Detect which cell encompasses the target text, then output its [X, Y] center coordinate. 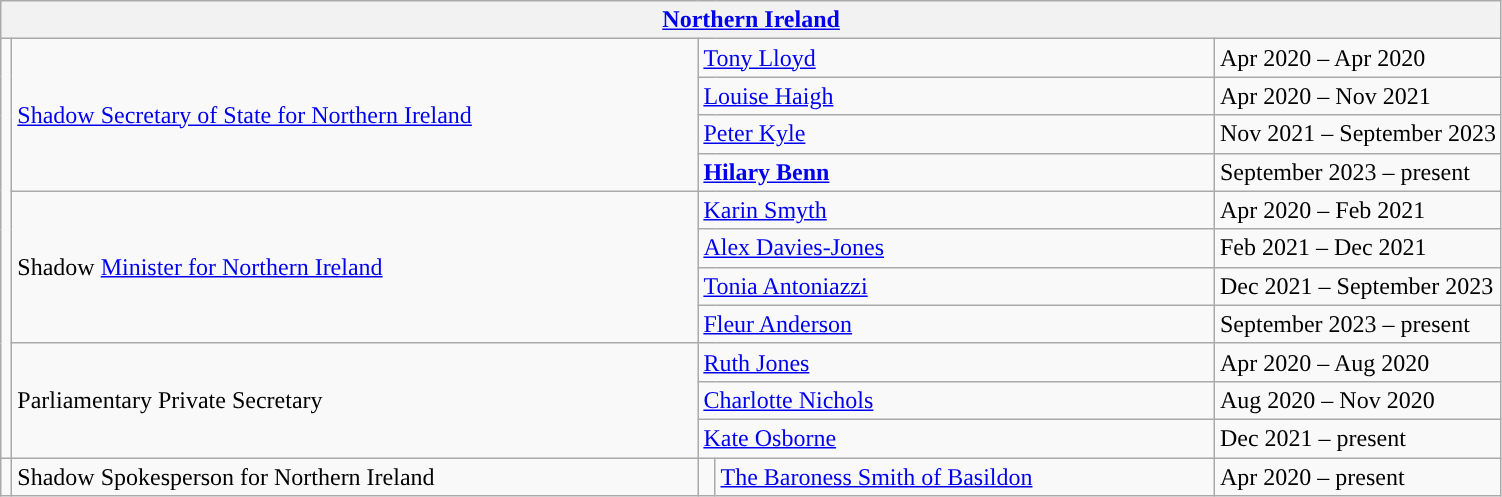
Dec 2021 – September 2023 [1358, 286]
Apr 2020 – Apr 2020 [1358, 58]
The Baroness Smith of Basildon [964, 477]
Feb 2021 – Dec 2021 [1358, 248]
Charlotte Nichols [956, 400]
Shadow Minister for Northern Ireland [355, 267]
Fleur Anderson [956, 324]
Dec 2021 – present [1358, 438]
Alex Davies-Jones [956, 248]
Nov 2021 – September 2023 [1358, 134]
Louise Haigh [956, 96]
Apr 2020 – Aug 2020 [1358, 362]
Aug 2020 – Nov 2020 [1358, 400]
Parliamentary Private Secretary [355, 400]
Tonia Antoniazzi [956, 286]
Apr 2020 – present [1358, 477]
Ruth Jones [956, 362]
Shadow Spokesperson for Northern Ireland [355, 477]
Hilary Benn [956, 172]
Karin Smyth [956, 210]
Tony Lloyd [956, 58]
Shadow Secretary of State for Northern Ireland [355, 115]
Kate Osborne [956, 438]
Northern Ireland [752, 20]
Apr 2020 – Feb 2021 [1358, 210]
Peter Kyle [956, 134]
Apr 2020 – Nov 2021 [1358, 96]
